Pinpoint the cell where the given text exists, returning its (x, y) midpoint coordinate. 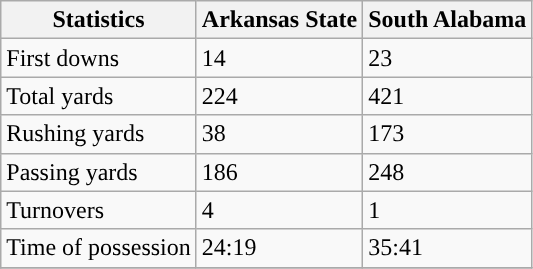
421 (448, 96)
Rushing yards (99, 134)
35:41 (448, 248)
South Alabama (448, 20)
24:19 (279, 248)
Time of possession (99, 248)
Passing yards (99, 172)
14 (279, 58)
Statistics (99, 20)
First downs (99, 58)
Arkansas State (279, 20)
38 (279, 134)
186 (279, 172)
224 (279, 96)
1 (448, 210)
Total yards (99, 96)
Turnovers (99, 210)
23 (448, 58)
4 (279, 210)
248 (448, 172)
173 (448, 134)
